Determine the (x, y) coordinate at the center of the cell enclosing the given text.  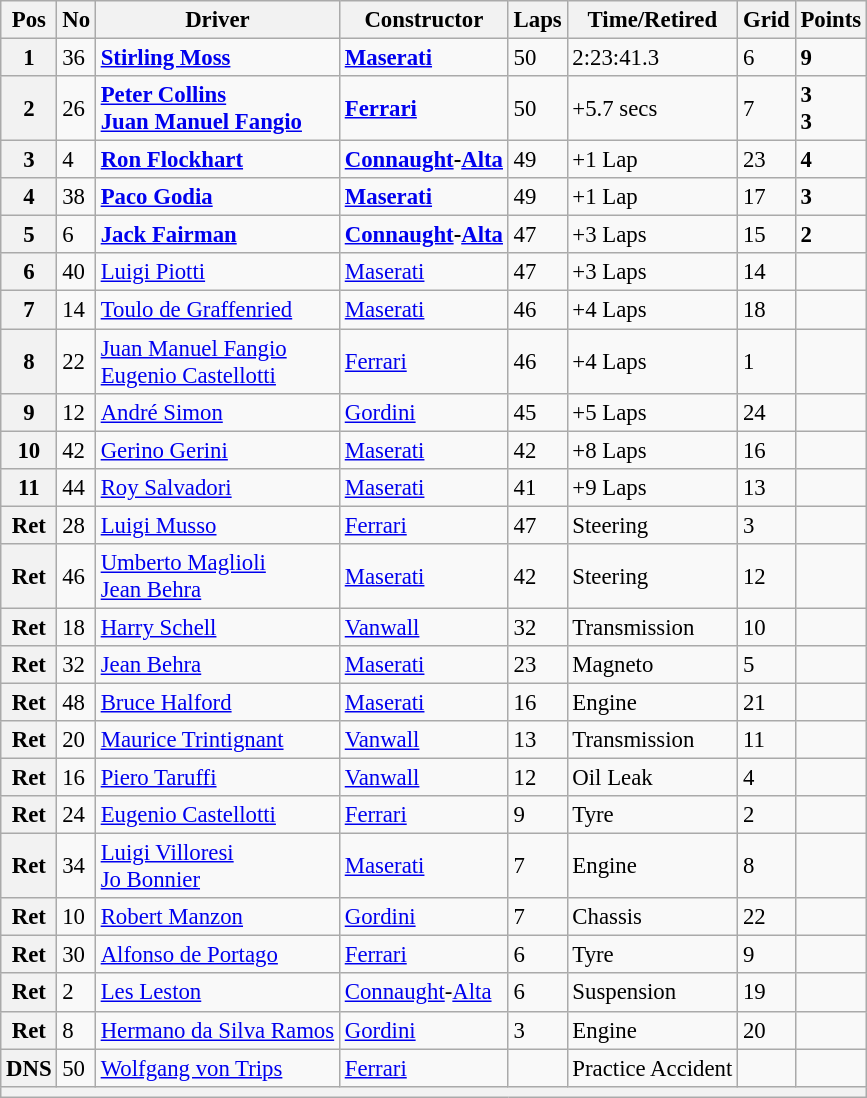
41 (538, 487)
Robert Manzon (217, 917)
28 (76, 525)
Jean Behra (217, 665)
26 (76, 108)
Luigi Villoresi Jo Bonnier (217, 866)
44 (76, 487)
Chassis (652, 917)
Magneto (652, 665)
Maurice Trintignant (217, 740)
Eugenio Castellotti (217, 815)
40 (76, 273)
19 (766, 993)
Constructor (424, 20)
Hermano da Silva Ramos (217, 1030)
Driver (217, 20)
Luigi Piotti (217, 273)
17 (766, 197)
30 (76, 955)
Paco Godia (217, 197)
38 (76, 197)
Ron Flockhart (217, 160)
+5.7 secs (652, 108)
Time/Retired (652, 20)
Alfonso de Portago (217, 955)
Bruce Halford (217, 702)
Toulo de Graffenried (217, 310)
36 (76, 58)
45 (538, 412)
Piero Taruffi (217, 778)
Suspension (652, 993)
Juan Manuel Fangio Eugenio Castellotti (217, 362)
+5 Laps (652, 412)
Oil Leak (652, 778)
2:23:41.3 (652, 58)
Stirling Moss (217, 58)
Points (830, 20)
Luigi Musso (217, 525)
+9 Laps (652, 487)
Pos (29, 20)
No (76, 20)
21 (766, 702)
Harry Schell (217, 627)
Umberto Maglioli Jean Behra (217, 576)
André Simon (217, 412)
Grid (766, 20)
48 (76, 702)
Laps (538, 20)
Jack Fairman (217, 235)
Gerino Gerini (217, 450)
34 (76, 866)
Practice Accident (652, 1068)
Roy Salvadori (217, 487)
Wolfgang von Trips (217, 1068)
+8 Laps (652, 450)
Peter Collins Juan Manuel Fangio (217, 108)
15 (766, 235)
33 (830, 108)
Les Leston (217, 993)
DNS (29, 1068)
